From the cell containing the given text, extract its center point as (X, Y) coordinate. 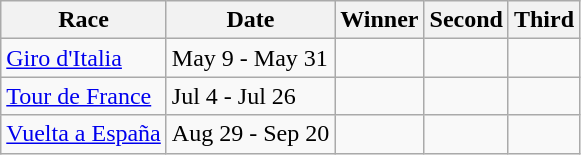
Tour de France (84, 96)
Aug 29 - Sep 20 (250, 134)
Date (250, 20)
Third (544, 20)
Giro d'Italia (84, 58)
Vuelta a España (84, 134)
Winner (380, 20)
May 9 - May 31 (250, 58)
Jul 4 - Jul 26 (250, 96)
Second (466, 20)
Race (84, 20)
